Capture the cell that displays the provided text and extract its [x, y] central coordinate. 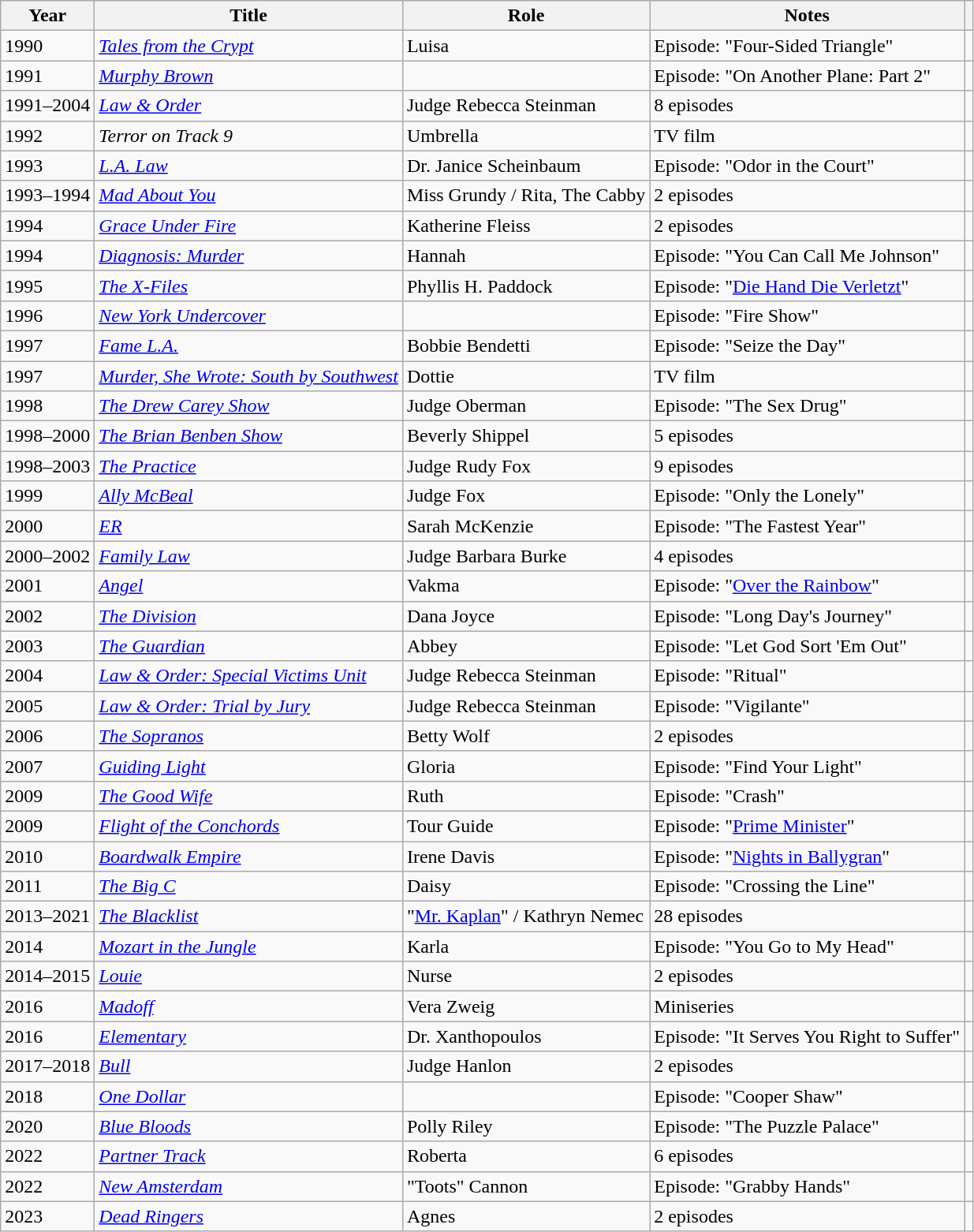
Dana Joyce [525, 616]
Episode: "Die Hand Die Verletzt" [808, 286]
The Big C [249, 887]
Episode: "You Can Call Me Johnson" [808, 256]
1991–2004 [47, 106]
Law & Order [249, 106]
Miss Grundy / Rita, The Cabby [525, 196]
Law & Order: Special Victims Unit [249, 676]
L.A. Law [249, 166]
Episode: "Over the Rainbow" [808, 586]
Episode: "Long Day's Journey" [808, 616]
Episode: "It Serves You Right to Suffer" [808, 1036]
Fame L.A. [249, 345]
2001 [47, 586]
Episode: "You Go to My Head" [808, 946]
Bobbie Bendetti [525, 345]
Episode: "Ritual" [808, 676]
Luisa [525, 46]
Ruth [525, 796]
Boardwalk Empire [249, 856]
1998–2003 [47, 466]
6 episodes [808, 1156]
Guiding Light [249, 766]
1993–1994 [47, 196]
Episode: "On Another Plane: Part 2" [808, 76]
The Blacklist [249, 917]
Ally McBeal [249, 496]
"Mr. Kaplan" / Kathryn Nemec [525, 917]
The Drew Carey Show [249, 406]
2007 [47, 766]
Episode: "Let God Sort 'Em Out" [808, 646]
Partner Track [249, 1156]
2002 [47, 616]
Nurse [525, 976]
Judge Oberman [525, 406]
"Toots" Cannon [525, 1186]
Episode: "Crossing the Line" [808, 887]
2005 [47, 706]
Episode: "Find Your Light" [808, 766]
Hannah [525, 256]
9 episodes [808, 466]
Episode: "The Sex Drug" [808, 406]
Episode: "The Fastest Year" [808, 526]
2013–2021 [47, 917]
Role [525, 16]
2011 [47, 887]
Angel [249, 586]
Agnes [525, 1216]
2000 [47, 526]
Sarah McKenzie [525, 526]
1998–2000 [47, 436]
Mozart in the Jungle [249, 946]
2023 [47, 1216]
The Guardian [249, 646]
5 episodes [808, 436]
The X-Files [249, 286]
1998 [47, 406]
The Division [249, 616]
Karla [525, 946]
Phyllis H. Paddock [525, 286]
Dr. Janice Scheinbaum [525, 166]
2004 [47, 676]
2014 [47, 946]
Vakma [525, 586]
Judge Hanlon [525, 1066]
Gloria [525, 766]
Grace Under Fire [249, 226]
Family Law [249, 556]
Flight of the Conchords [249, 826]
Bull [249, 1066]
Episode: "Vigilante" [808, 706]
Roberta [525, 1156]
4 episodes [808, 556]
Dr. Xanthopoulos [525, 1036]
New Amsterdam [249, 1186]
Judge Rudy Fox [525, 466]
Judge Fox [525, 496]
Diagnosis: Murder [249, 256]
2003 [47, 646]
Episode: "Crash" [808, 796]
Murder, She Wrote: South by Southwest [249, 376]
Notes [808, 16]
28 episodes [808, 917]
Episode: "The Puzzle Palace" [808, 1126]
2014–2015 [47, 976]
The Brian Benben Show [249, 436]
Dead Ringers [249, 1216]
8 episodes [808, 106]
Tour Guide [525, 826]
The Practice [249, 466]
Betty Wolf [525, 736]
Murphy Brown [249, 76]
Episode: "Nights in Ballygran" [808, 856]
1992 [47, 136]
Miniseries [808, 1006]
2017–2018 [47, 1066]
2018 [47, 1096]
Madoff [249, 1006]
The Good Wife [249, 796]
Beverly Shippel [525, 436]
Episode: "Fire Show" [808, 315]
1995 [47, 286]
The Sopranos [249, 736]
Katherine Fleiss [525, 226]
Polly Riley [525, 1126]
Episode: "Four-Sided Triangle" [808, 46]
Abbey [525, 646]
1999 [47, 496]
Elementary [249, 1036]
Episode: "Prime Minister" [808, 826]
1991 [47, 76]
Episode: "Only the Lonely" [808, 496]
Dottie [525, 376]
One Dollar [249, 1096]
Terror on Track 9 [249, 136]
Irene Davis [525, 856]
2000–2002 [47, 556]
1990 [47, 46]
2020 [47, 1126]
Tales from the Crypt [249, 46]
Blue Bloods [249, 1126]
Episode: "Odor in the Court" [808, 166]
2010 [47, 856]
Vera Zweig [525, 1006]
Umbrella [525, 136]
Judge Barbara Burke [525, 556]
New York Undercover [249, 315]
Mad About You [249, 196]
Episode: "Grabby Hands" [808, 1186]
Daisy [525, 887]
Title [249, 16]
Law & Order: Trial by Jury [249, 706]
1996 [47, 315]
1993 [47, 166]
Louie [249, 976]
ER [249, 526]
Episode: "Seize the Day" [808, 345]
Year [47, 16]
2006 [47, 736]
Episode: "Cooper Shaw" [808, 1096]
